Return the [X, Y] coordinate for the center point of the cell that contains the specified text.  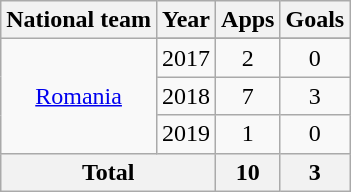
Goals [315, 20]
Year [186, 20]
2017 [186, 58]
7 [248, 96]
Romania [79, 96]
2019 [186, 134]
National team [79, 20]
10 [248, 172]
Total [108, 172]
Apps [248, 20]
1 [248, 134]
2 [248, 58]
2018 [186, 96]
